Return [x, y] of the center of cell containing provided text 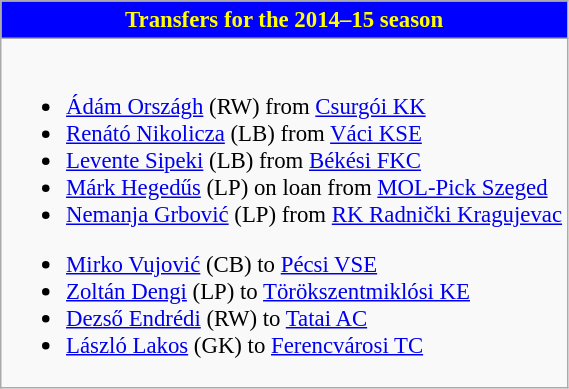
Transfers for the 2014–15 season [284, 20]
